Pinpoint the cell where the given text exists, returning its (X, Y) midpoint coordinate. 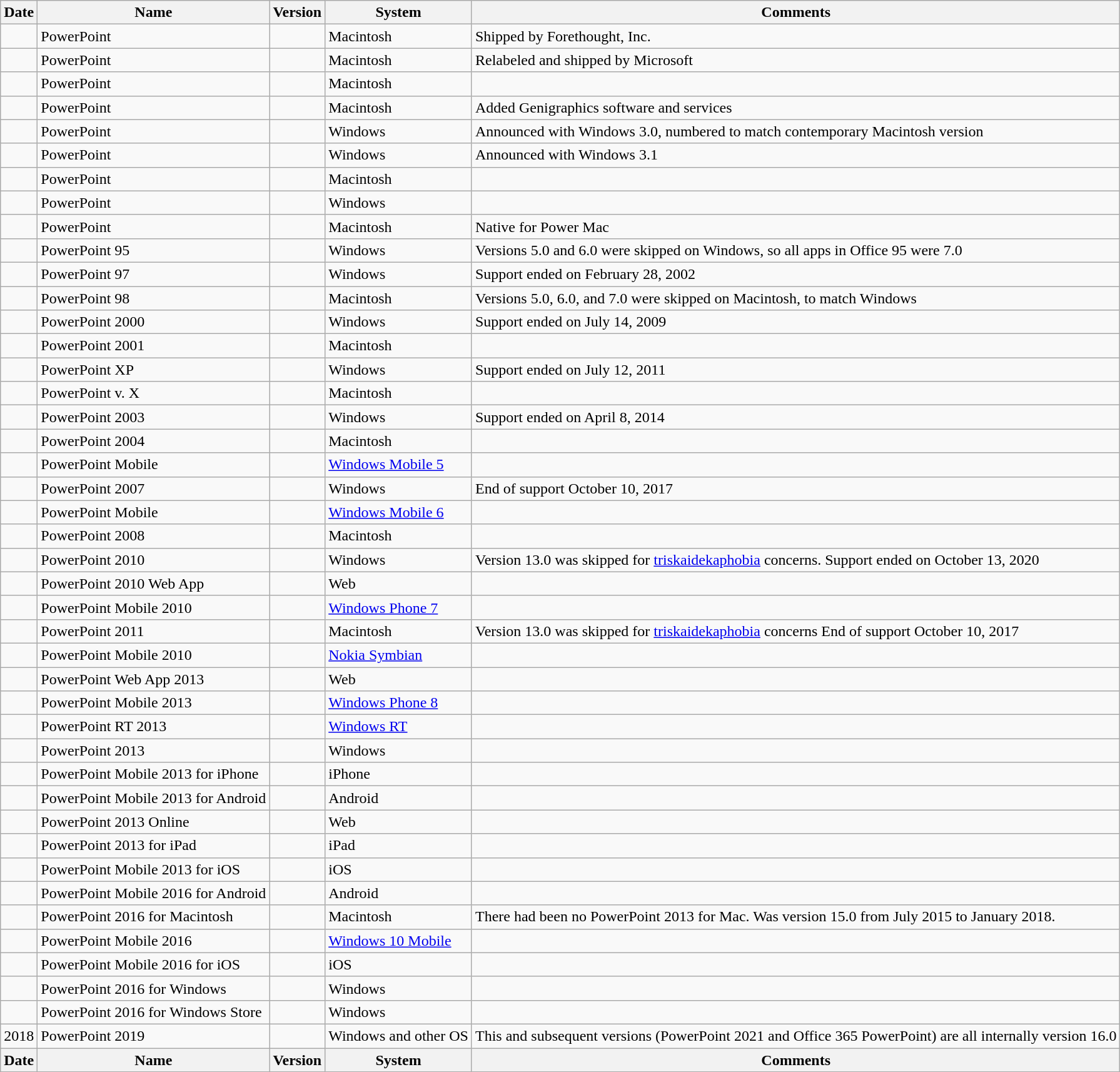
Versions 5.0 and 6.0 were skipped on Windows, so all apps in Office 95 were 7.0 (795, 250)
There had been no PowerPoint 2013 for Mac. Was version 15.0 from July 2015 to January 2018. (795, 917)
Added Genigraphics software and services (795, 108)
Versions 5.0, 6.0, and 7.0 were skipped on Macintosh, to match Windows (795, 298)
Announced with Windows 3.1 (795, 155)
Windows Phone 8 (399, 703)
PowerPoint Web App 2013 (154, 679)
Windows Phone 7 (399, 607)
Native for Power Mac (795, 226)
PowerPoint RT 2013 (154, 727)
PowerPoint Mobile 2016 for Android (154, 893)
PowerPoint 2016 for Windows (154, 988)
Announced with Windows 3.0, numbered to match contemporary Macintosh version (795, 131)
iPad (399, 846)
This and subsequent versions (PowerPoint 2021 and Office 365 PowerPoint) are all internally version 16.0 (795, 1036)
Support ended on February 28, 2002 (795, 274)
iPhone (399, 774)
PowerPoint 2013 (154, 751)
PowerPoint 2013 Online (154, 822)
Shipped by Forethought, Inc. (795, 36)
Windows 10 Mobile (399, 941)
Support ended on July 14, 2009 (795, 322)
Windows RT (399, 727)
Version 13.0 was skipped for triskaidekaphobia concerns. Support ended on October 13, 2020 (795, 560)
PowerPoint 95 (154, 250)
PowerPoint Mobile 2016 (154, 941)
PowerPoint 2003 (154, 417)
PowerPoint 97 (154, 274)
Support ended on April 8, 2014 (795, 417)
PowerPoint Mobile 2013 (154, 703)
PowerPoint 2001 (154, 346)
PowerPoint 2013 for iPad (154, 846)
PowerPoint 2007 (154, 488)
PowerPoint 2000 (154, 322)
PowerPoint 2010 Web App (154, 584)
PowerPoint 2011 (154, 631)
Windows Mobile 5 (399, 465)
PowerPoint 2008 (154, 536)
PowerPoint v. X (154, 393)
PowerPoint Mobile 2013 for Android (154, 798)
PowerPoint 2016 for Macintosh (154, 917)
Nokia Symbian (399, 655)
PowerPoint 98 (154, 298)
Support ended on July 12, 2011 (795, 370)
PowerPoint 2004 (154, 441)
2018 (19, 1036)
PowerPoint 2010 (154, 560)
PowerPoint Mobile 2013 for iOS (154, 869)
PowerPoint 2016 for Windows Store (154, 1012)
PowerPoint XP (154, 370)
PowerPoint Mobile 2016 for iOS (154, 964)
Windows and other OS (399, 1036)
End of support October 10, 2017 (795, 488)
PowerPoint 2019 (154, 1036)
Version 13.0 was skipped for triskaidekaphobia concerns End of support October 10, 2017 (795, 631)
Relabeled and shipped by Microsoft (795, 60)
Windows Mobile 6 (399, 512)
PowerPoint Mobile 2013 for iPhone (154, 774)
